Provide the (x, y) coordinate of the cell's center where the given text is located.  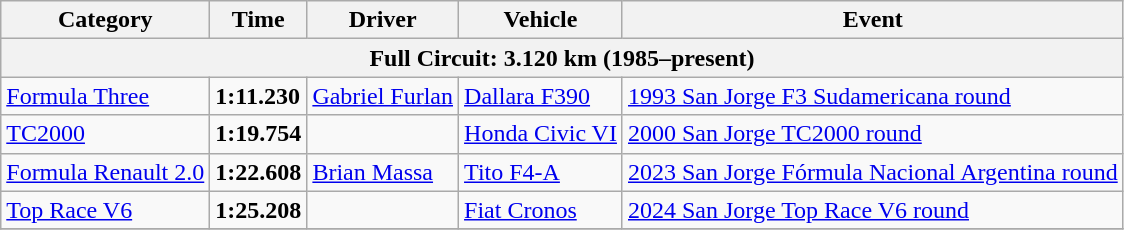
1:25.208 (258, 210)
2000 San Jorge TC2000 round (872, 134)
2023 San Jorge Fórmula Nacional Argentina round (872, 172)
1:19.754 (258, 134)
Time (258, 20)
Brian Massa (383, 172)
Formula Renault 2.0 (106, 172)
Category (106, 20)
1:22.608 (258, 172)
Formula Three (106, 96)
1:11.230 (258, 96)
Honda Civic VI (541, 134)
Gabriel Furlan (383, 96)
Dallara F390 (541, 96)
Driver (383, 20)
Tito F4-A (541, 172)
1993 San Jorge F3 Sudamericana round (872, 96)
Top Race V6 (106, 210)
Full Circuit: 3.120 km (1985–present) (562, 58)
Fiat Cronos (541, 210)
TC2000 (106, 134)
Vehicle (541, 20)
2024 San Jorge Top Race V6 round (872, 210)
Event (872, 20)
